For the text-containing cell, return its midpoint in (x, y) coordinate format. 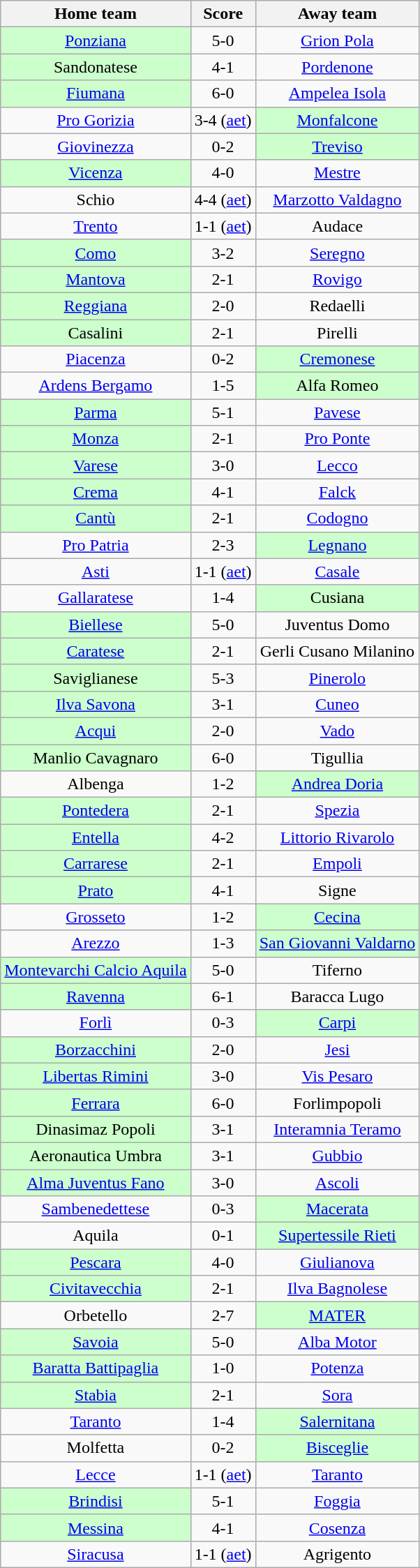
Pro Gorizia (96, 120)
Aeronautica Umbra (96, 1156)
Manlio Cavagnaro (96, 757)
Littorio Rivarolo (338, 837)
Home team (96, 14)
Signe (338, 890)
Sandonatese (96, 67)
Stabia (96, 1395)
Grion Pola (338, 40)
Acqui (96, 731)
Forlì (96, 1023)
Audace (338, 226)
Libertas Rimini (96, 1076)
Legnano (338, 545)
Foggia (338, 1501)
Pirelli (338, 333)
Away team (338, 14)
Treviso (338, 147)
Vis Pesaro (338, 1076)
Ferrara (96, 1103)
Ampelea Isola (338, 94)
Biellese (96, 625)
Score (223, 14)
Parma (96, 412)
Varese (96, 465)
Falck (338, 492)
Carpi (338, 1023)
Pordenone (338, 67)
Schio (96, 200)
Cremonese (338, 359)
Forlimpopoli (338, 1103)
Tigullia (338, 757)
Marzotto Valdagno (338, 200)
Andrea Doria (338, 784)
Interamnia Teramo (338, 1129)
San Giovanni Valdarno (338, 943)
Juventus Domo (338, 625)
Cosenza (338, 1528)
Baratta Battipaglia (96, 1368)
Piacenza (96, 359)
Tiferno (338, 970)
Ilva Bagnolese (338, 1289)
Rovigo (338, 279)
MATER (338, 1315)
Gerli Cusano Milanino (338, 651)
Giulianova (338, 1262)
Empoli (338, 864)
Borzacchini (96, 1050)
Potenza (338, 1368)
Casalini (96, 333)
Arezzo (96, 943)
Pro Patria (96, 545)
Alba Motor (338, 1342)
Supertessile Rieti (338, 1236)
Pontedera (96, 811)
Cuneo (338, 704)
Messina (96, 1528)
Monfalcone (338, 120)
Orbetello (96, 1315)
Pinerolo (338, 678)
Saviglianese (96, 678)
Fiumana (96, 94)
Casale (338, 572)
Mantova (96, 279)
Cantù (96, 518)
Reggiana (96, 306)
Jesi (338, 1050)
Brindisi (96, 1501)
Carrarese (96, 864)
Codogno (338, 518)
Bisceglie (338, 1448)
Gallaratese (96, 598)
Cecina (338, 917)
Crema (96, 492)
Sora (338, 1395)
1-0 (223, 1368)
Como (96, 253)
Pro Ponte (338, 439)
Ilva Savona (96, 704)
Ponziana (96, 40)
Spezia (338, 811)
Gubbio (338, 1156)
3-2 (223, 253)
Alma Juventus Fano (96, 1183)
Ardens Bergamo (96, 386)
Baracca Lugo (338, 996)
Entella (96, 837)
Mestre (338, 173)
Giovinezza (96, 147)
Sambenedettese (96, 1209)
Molfetta (96, 1448)
Montevarchi Calcio Aquila (96, 970)
Ascoli (338, 1183)
Alfa Romeo (338, 386)
Civitavecchia (96, 1289)
3-4 (aet) (223, 120)
Siracusa (96, 1554)
2-3 (223, 545)
Lecce (96, 1474)
Cusiana (338, 598)
Asti (96, 572)
Caratese (96, 651)
Lecco (338, 465)
Ravenna (96, 996)
1-5 (223, 386)
Macerata (338, 1209)
Redaelli (338, 306)
0-1 (223, 1236)
2-7 (223, 1315)
Salernitana (338, 1421)
4-4 (aet) (223, 200)
1-3 (223, 943)
6-1 (223, 996)
Aquila (96, 1236)
Pescara (96, 1262)
Vicenza (96, 173)
Grosseto (96, 917)
Agrigento (338, 1554)
Dinasimaz Popoli (96, 1129)
Prato (96, 890)
Trento (96, 226)
Albenga (96, 784)
Savoia (96, 1342)
4-2 (223, 837)
Pavese (338, 412)
5-3 (223, 678)
Vado (338, 731)
Seregno (338, 253)
Monza (96, 439)
